Search for the cell housing the specified text and yield its (X, Y) center coordinate. 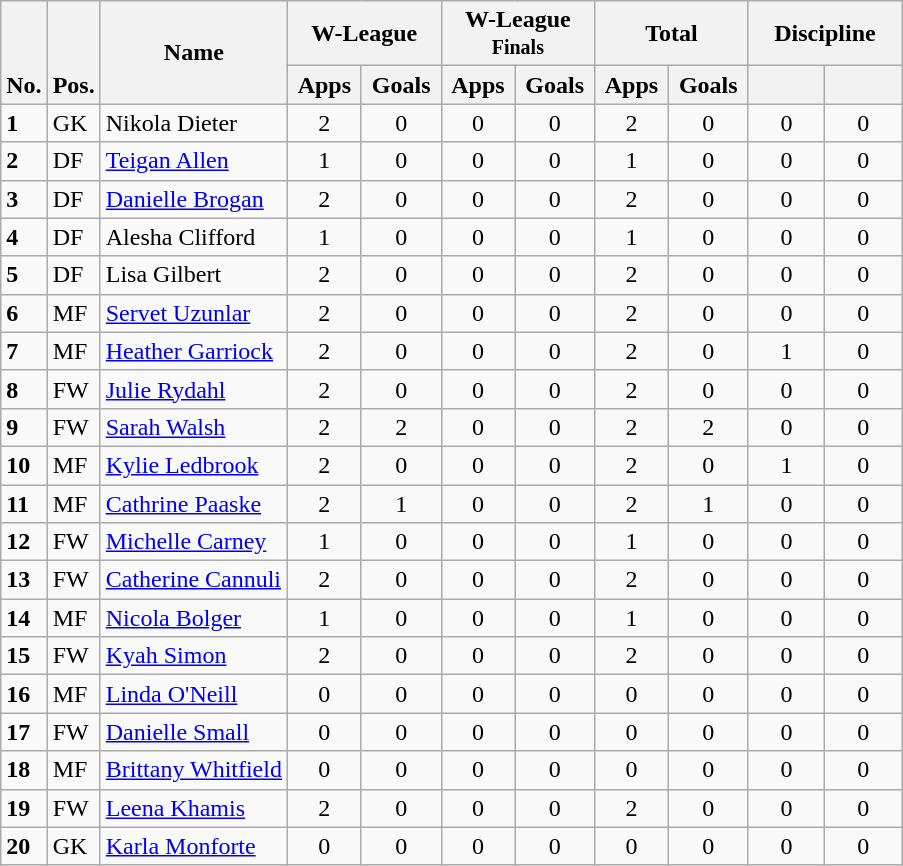
Sarah Walsh (194, 427)
11 (24, 503)
3 (24, 199)
Lisa Gilbert (194, 275)
Name (194, 52)
Servet Uzunlar (194, 313)
19 (24, 808)
15 (24, 656)
6 (24, 313)
Leena Khamis (194, 808)
Pos. (74, 52)
Catherine Cannuli (194, 580)
14 (24, 618)
8 (24, 389)
18 (24, 770)
Linda O'Neill (194, 694)
13 (24, 580)
5 (24, 275)
16 (24, 694)
Nicola Bolger (194, 618)
Discipline (825, 34)
Total (672, 34)
4 (24, 237)
Michelle Carney (194, 542)
Heather Garriock (194, 351)
20 (24, 846)
Karla Monforte (194, 846)
Danielle Small (194, 732)
Cathrine Paaske (194, 503)
Julie Rydahl (194, 389)
Kyah Simon (194, 656)
W-LeagueFinals (518, 34)
17 (24, 732)
No. (24, 52)
Kylie Ledbrook (194, 465)
10 (24, 465)
9 (24, 427)
Nikola Dieter (194, 123)
Brittany Whitfield (194, 770)
Alesha Clifford (194, 237)
12 (24, 542)
W-League (364, 34)
Teigan Allen (194, 161)
Danielle Brogan (194, 199)
7 (24, 351)
